Pinpoint the cell where the given text exists, returning its (x, y) midpoint coordinate. 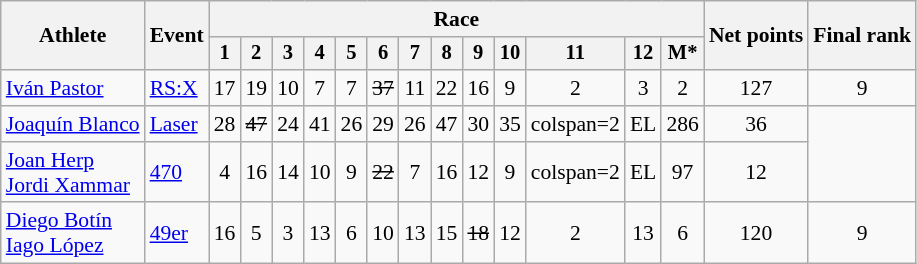
14 (288, 172)
Iván Pastor (73, 88)
470 (177, 172)
RS:X (177, 88)
Final rank (862, 36)
120 (756, 234)
Race (456, 19)
29 (383, 124)
97 (682, 172)
41 (320, 124)
M* (682, 54)
Joan HerpJordi Xammar (73, 172)
49er (177, 234)
1 (225, 54)
286 (682, 124)
30 (478, 124)
127 (756, 88)
24 (288, 124)
Diego BotínIago López (73, 234)
Laser (177, 124)
36 (756, 124)
Joaquín Blanco (73, 124)
15 (447, 234)
Event (177, 36)
19 (256, 88)
35 (510, 124)
17 (225, 88)
Net points (756, 36)
18 (478, 234)
37 (383, 88)
8 (447, 54)
Athlete (73, 36)
28 (225, 124)
